Output the (X, Y) coordinate of the center of the cell containing the given text.  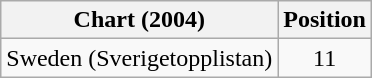
Position (325, 20)
11 (325, 58)
Sweden (Sverigetopplistan) (140, 58)
Chart (2004) (140, 20)
